Scan for the cell matching the given text and deliver its [X, Y] coordinate at center. 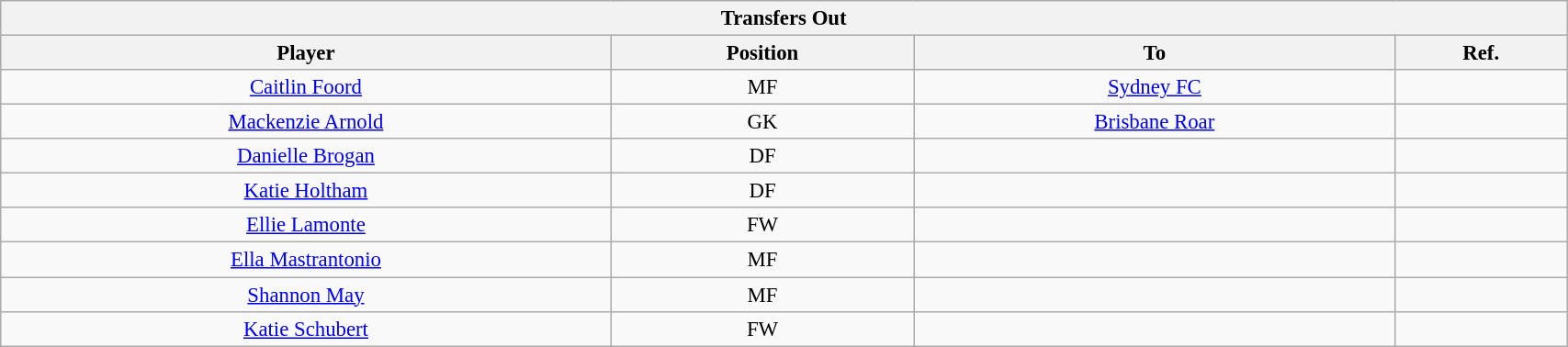
Brisbane Roar [1155, 122]
Position [762, 53]
GK [762, 122]
Katie Schubert [306, 329]
Transfers Out [784, 18]
Caitlin Foord [306, 87]
Ref. [1481, 53]
Shannon May [306, 295]
Sydney FC [1155, 87]
Mackenzie Arnold [306, 122]
Danielle Brogan [306, 156]
Katie Holtham [306, 191]
Ellie Lamonte [306, 225]
To [1155, 53]
Player [306, 53]
Ella Mastrantonio [306, 260]
